Find where the given text appears and provide that cell's center as (X, Y) coordinate. 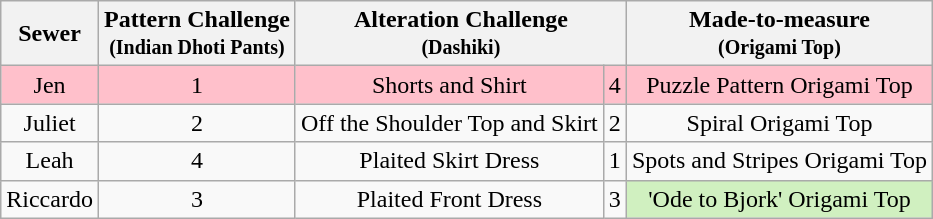
Riccardo (50, 199)
Spiral Origami Top (779, 123)
Jen (50, 85)
Off the Shoulder Top and Skirt (449, 123)
Alteration Challenge(Dashiki) (460, 34)
Juliet (50, 123)
Spots and Stripes Origami Top (779, 161)
Plaited Skirt Dress (449, 161)
Made-to-measure(Origami Top) (779, 34)
'Ode to Bjork' Origami Top (779, 199)
Pattern Challenge(Indian Dhoti Pants) (196, 34)
Leah (50, 161)
Plaited Front Dress (449, 199)
Shorts and Shirt (449, 85)
Puzzle Pattern Origami Top (779, 85)
Sewer (50, 34)
